Extract the [X, Y] coordinate from the center of the cell holding the provided text.  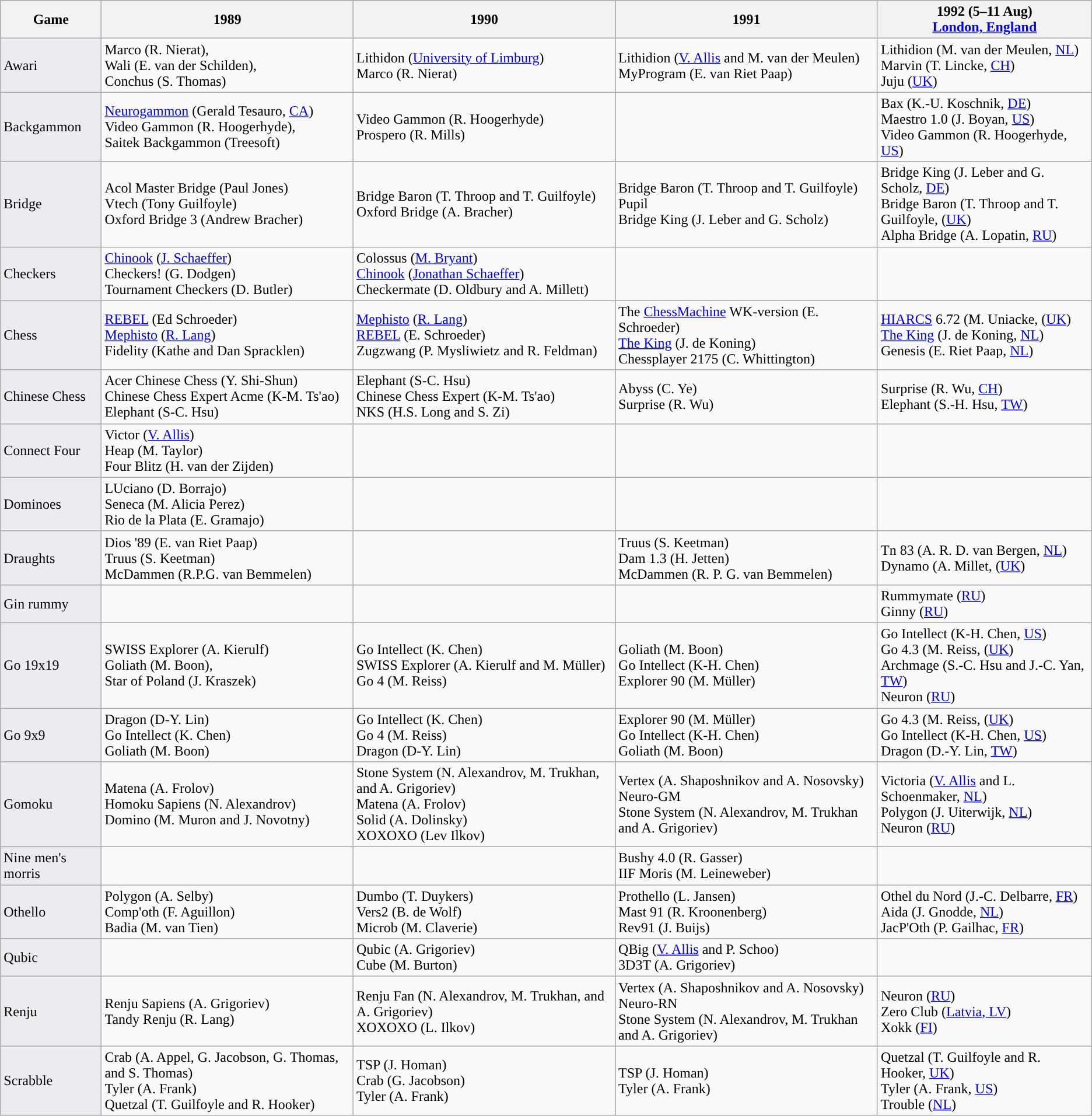
Gomoku [51, 804]
Go Intellect (K. Chen) Go 4 (M. Reiss) Dragon (D-Y. Lin) [484, 735]
Colossus (M. Bryant) Chinook (Jonathan Schaeffer) Checkermate (D. Oldbury and A. Millett) [484, 274]
Stone System (N. Alexandrov, M. Trukhan, and A. Grigoriev) Matena (A. Frolov) Solid (A. Dolinsky) XOXOXO (Lev Ilkov) [484, 804]
Video Gammon (R. Hoogerhyde) Prospero (R. Mills) [484, 127]
Dragon (D-Y. Lin) Go Intellect (K. Chen) Goliath (M. Boon) [228, 735]
1991 [747, 20]
Marco (R. Nierat), Wali (E. van der Schilden), Conchus (S. Thomas) [228, 65]
REBEL (Ed Schroeder) Mephisto (R. Lang) Fidelity (Kathe and Dan Spracklen) [228, 335]
Dominoes [51, 504]
Awari [51, 65]
Polygon (A. Selby) Comp'oth (F. Aguillon) Badia (M. van Tien) [228, 912]
TSP (J. Homan) Crab (G. Jacobson) Tyler (A. Frank) [484, 1080]
Goliath (M. Boon) Go Intellect (K-H. Chen) Explorer 90 (M. Müller) [747, 665]
Vertex (A. Shaposhnikov and A. Nosovsky) Neuro-GM Stone System (N. Alexandrov, M. Trukhan and A. Grigoriev) [747, 804]
Go 9x9 [51, 735]
QBig (V. Allis and P. Schoo) 3D3T (A. Grigoriev) [747, 958]
Vertex (A. Shaposhnikov and A. Nosovsky) Neuro-RN Stone System (N. Alexandrov, M. Trukhan and A. Grigoriev) [747, 1012]
Neuron (RU) Zero Club (Latvia, LV) Xokk (FI) [985, 1012]
Acer Chinese Chess (Y. Shi-Shun) Chinese Chess Expert Acme (K-M. Ts'ao) Elephant (S-C. Hsu) [228, 397]
Bushy 4.0 (R. Gasser) IIF Moris (M. Leineweber) [747, 866]
LUciano (D. Borrajo) Seneca (M. Alicia Perez) Rio de la Plata (E. Gramajo) [228, 504]
Renju Sapiens (A. Grigoriev) Tandy Renju (R. Lang) [228, 1012]
SWISS Explorer (A. Kierulf) Goliath (M. Boon),Star of Poland (J. Kraszek) [228, 665]
Lithidon (University of Limburg) Marco (R. Nierat) [484, 65]
Quetzal (T. Guilfoyle and R. Hooker, UK) Tyler (A. Frank, US) Trouble (NL) [985, 1080]
Neurogammon (Gerald Tesauro, CA) Video Gammon (R. Hoogerhyde), Saitek Backgammon (Treesoft) [228, 127]
HIARCS 6.72 (M. Uniacke, (UK) The King (J. de Koning, NL) Genesis (E. Riet Paap, NL) [985, 335]
Truus (S. Keetman) Dam 1.3 (H. Jetten) McDammen (R. P. G. van Bemmelen) [747, 558]
Elephant (S-C. Hsu) Chinese Chess Expert (K-M. Ts'ao) NKS (H.S. Long and S. Zi) [484, 397]
Renju Fan (N. Alexandrov, M. Trukhan, and A. Grigoriev) XOXOXO (L. Ilkov) [484, 1012]
Go 4.3 (M. Reiss, (UK) Go Intellect (K-H. Chen, US) Dragon (D.-Y. Lin, TW) [985, 735]
Bax (K.-U. Koschnik, DE) Maestro 1.0 (J. Boyan, US) Video Gammon (R. Hoogerhyde, US) [985, 127]
Mephisto (R. Lang) REBEL (E. Schroeder) Zugzwang (P. Mysliwietz and R. Feldman) [484, 335]
Chess [51, 335]
Go Intellect (K. Chen) SWISS Explorer (A. Kierulf and M. Müller) Go 4 (M. Reiss) [484, 665]
Go 19x19 [51, 665]
Nine men's morris [51, 866]
Abyss (C. Ye) Surprise (R. Wu) [747, 397]
Game [51, 20]
Backgammon [51, 127]
Go Intellect (K-H. Chen, US) Go 4.3 (M. Reiss, (UK) Archmage (S.-C. Hsu and J.-C. Yan, TW) Neuron (RU) [985, 665]
Bridge Baron (T. Throop and T. Guilfoyle) Pupil Bridge King (J. Leber and G. Scholz) [747, 204]
Renju [51, 1012]
The ChessMachine WK-version (E. Schroeder)The King (J. de Koning) Chessplayer 2175 (C. Whittington) [747, 335]
Acol Master Bridge (Paul Jones) Vtech (Tony Guilfoyle) Oxford Bridge 3 (Andrew Bracher) [228, 204]
1992 (5–11 Aug)London, England [985, 20]
Dios '89 (E. van Riet Paap) Truus (S. Keetman) McDammen (R.P.G. van Bemmelen) [228, 558]
Crab (A. Appel, G. Jacobson, G. Thomas, and S. Thomas) Tyler (A. Frank) Quetzal (T. Guilfoyle and R. Hooker) [228, 1080]
Qubic (A. Grigoriev) Cube (M. Burton) [484, 958]
Draughts [51, 558]
Checkers [51, 274]
Prothello (L. Jansen) Mast 91 (R. Kroonenberg) Rev91 (J. Buijs) [747, 912]
Matena (A. Frolov) Homoku Sapiens (N. Alexandrov) Domino (M. Muron and J. Novotny) [228, 804]
Bridge [51, 204]
Connect Four [51, 450]
Bridge Baron (T. Throop and T. Guilfoyle) Oxford Bridge (A. Bracher) [484, 204]
Othello [51, 912]
Lithidion (V. Allis and M. van der Meulen)MyProgram (E. van Riet Paap) [747, 65]
Victoria (V. Allis and L. Schoenmaker, NL) Polygon (J. Uiterwijk, NL) Neuron (RU) [985, 804]
Surprise (R. Wu, CH) Elephant (S.-H. Hsu, TW) [985, 397]
Lithidion (M. van der Meulen, NL) Marvin (T. Lincke, CH) Juju (UK) [985, 65]
1989 [228, 20]
Othel du Nord (J.-C. Delbarre, FR) Aida (J. Gnodde, NL) JacP'Oth (P. Gailhac, FR) [985, 912]
TSP (J. Homan) Tyler (A. Frank) [747, 1080]
Chinese Chess [51, 397]
Bridge King (J. Leber and G. Scholz, DE) Bridge Baron (T. Throop and T. Guilfoyle, (UK) Alpha Bridge (A. Lopatin, RU) [985, 204]
Gin rummy [51, 603]
1990 [484, 20]
Qubic [51, 958]
Rummymate (RU) Ginny (RU) [985, 603]
Tn 83 (A. R. D. van Bergen, NL) Dynamo (A. Millet, (UK) [985, 558]
Dumbo (T. Duykers) Vers2 (B. de Wolf) Microb (M. Claverie) [484, 912]
Explorer 90 (M. Müller) Go Intellect (K-H. Chen) Goliath (M. Boon) [747, 735]
Chinook (J. Schaeffer) Checkers! (G. Dodgen) Tournament Checkers (D. Butler) [228, 274]
Victor (V. Allis) Heap (M. Taylor) Four Blitz (H. van der Zijden) [228, 450]
Scrabble [51, 1080]
